Capture the cell that displays the provided text and extract its (x, y) central coordinate. 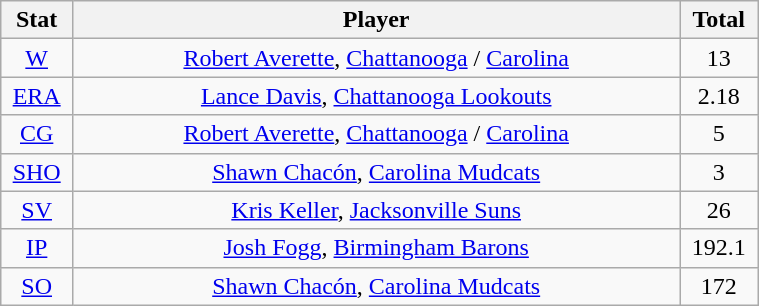
5 (719, 134)
SHO (37, 172)
13 (719, 58)
CG (37, 134)
Lance Davis, Chattanooga Lookouts (376, 96)
SV (37, 210)
172 (719, 286)
Player (376, 20)
Josh Fogg, Birmingham Barons (376, 248)
W (37, 58)
3 (719, 172)
SO (37, 286)
IP (37, 248)
Kris Keller, Jacksonville Suns (376, 210)
Stat (37, 20)
2.18 (719, 96)
26 (719, 210)
192.1 (719, 248)
Total (719, 20)
ERA (37, 96)
